Find where the given text appears and provide that cell's center as [X, Y] coordinate. 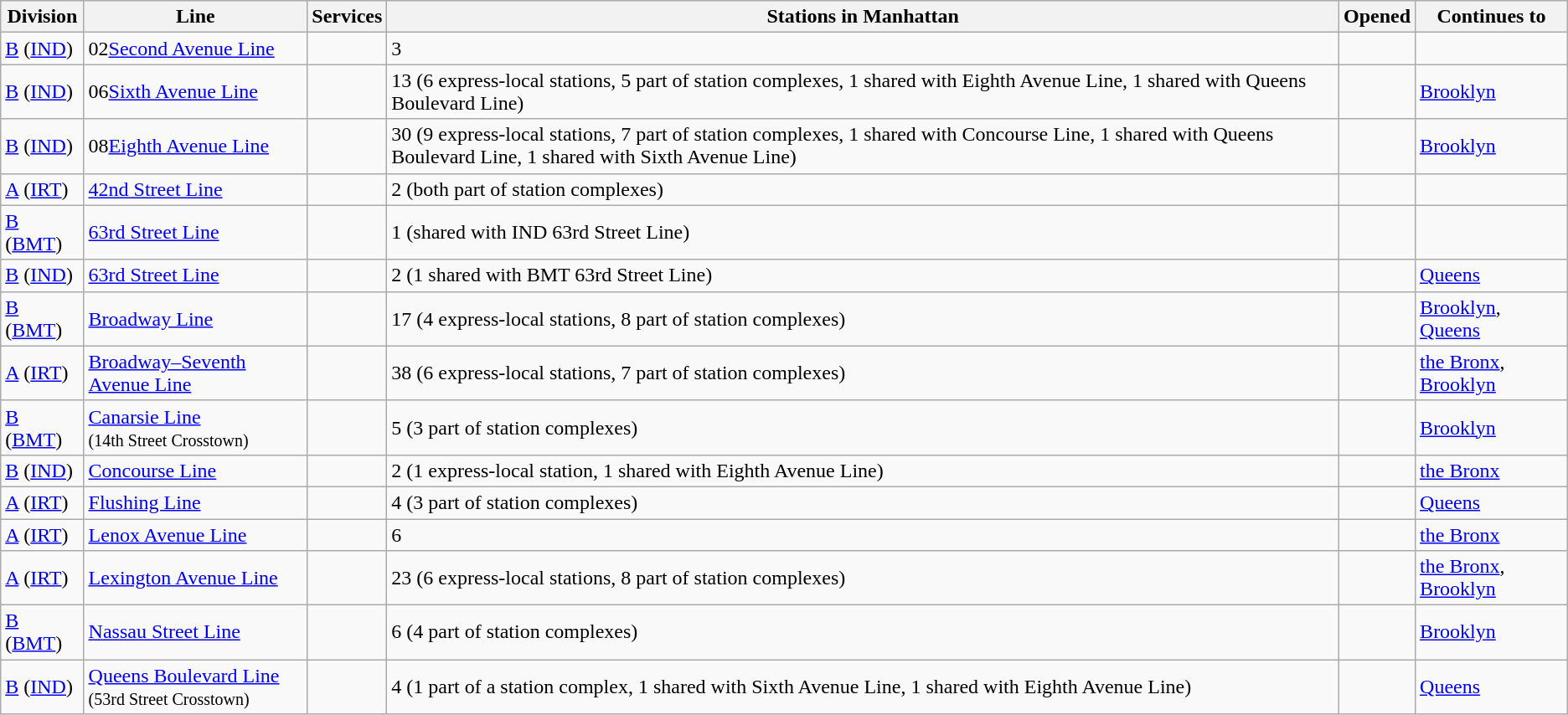
Broadway Line [196, 318]
Lenox Avenue Line [196, 535]
Lexington Avenue Line [196, 578]
Continues to [1492, 17]
23 (6 express-local stations, 8 part of station complexes) [863, 578]
Division [42, 17]
Queens Boulevard Line(53rd Street Crosstown) [196, 687]
08Eighth Avenue Line [196, 146]
Stations in Manhattan [863, 17]
38 (6 express-local stations, 7 part of station complexes) [863, 373]
2 (1 express-local station, 1 shared with Eighth Avenue Line) [863, 471]
Concourse Line [196, 471]
5 (3 part of station complexes) [863, 427]
4 (3 part of station complexes) [863, 502]
3 [863, 49]
Opened [1377, 17]
6 (4 part of station complexes) [863, 633]
4 (1 part of a station complex, 1 shared with Sixth Avenue Line, 1 shared with Eighth Avenue Line) [863, 687]
06Sixth Avenue Line [196, 92]
Line [196, 17]
13 (6 express-local stations, 5 part of station complexes, 1 shared with Eighth Avenue Line, 1 shared with Queens Boulevard Line) [863, 92]
17 (4 express-local stations, 8 part of station complexes) [863, 318]
Brooklyn, Queens [1492, 318]
42nd Street Line [196, 189]
6 [863, 535]
Canarsie Line(14th Street Crosstown) [196, 427]
1 (shared with IND 63rd Street Line) [863, 233]
Services [347, 17]
Broadway–Seventh Avenue Line [196, 373]
Nassau Street Line [196, 633]
02Second Avenue Line [196, 49]
Flushing Line [196, 502]
2 (both part of station complexes) [863, 189]
2 (1 shared with BMT 63rd Street Line) [863, 275]
